Extract the [x, y] coordinate from the center of the cell holding the provided text.  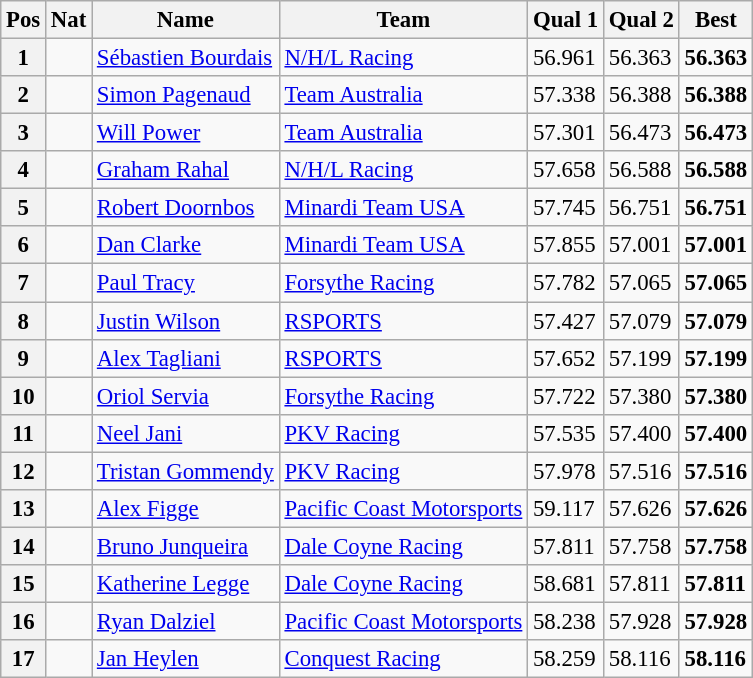
16 [24, 621]
56.961 [566, 58]
4 [24, 170]
57.782 [566, 283]
Oriol Servia [186, 396]
57.722 [566, 396]
14 [24, 546]
8 [24, 321]
Paul Tracy [186, 283]
2 [24, 95]
57.338 [566, 95]
Best [716, 20]
6 [24, 245]
Will Power [186, 133]
Qual 2 [641, 20]
57.658 [566, 170]
Qual 1 [566, 20]
Justin Wilson [186, 321]
Conquest Racing [404, 659]
10 [24, 396]
Dan Clarke [186, 245]
Robert Doornbos [186, 208]
13 [24, 509]
Alex Figge [186, 509]
17 [24, 659]
Simon Pagenaud [186, 95]
57.652 [566, 358]
58.681 [566, 584]
57.535 [566, 433]
1 [24, 58]
57.855 [566, 245]
Graham Rahal [186, 170]
11 [24, 433]
Team [404, 20]
Neel Jani [186, 433]
57.745 [566, 208]
58.238 [566, 621]
57.978 [566, 471]
Sébastien Bourdais [186, 58]
57.427 [566, 321]
Alex Tagliani [186, 358]
59.117 [566, 509]
Tristan Gommendy [186, 471]
Bruno Junqueira [186, 546]
15 [24, 584]
7 [24, 283]
Pos [24, 20]
58.259 [566, 659]
9 [24, 358]
Jan Heylen [186, 659]
12 [24, 471]
Ryan Dalziel [186, 621]
Katherine Legge [186, 584]
3 [24, 133]
57.301 [566, 133]
5 [24, 208]
Name [186, 20]
Nat [69, 20]
